Return [X, Y] of the center of cell containing provided text 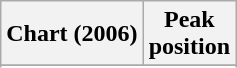
Chart (2006) [72, 34]
Peakposition [189, 34]
